Find where the given text appears and provide that cell's center as [x, y] coordinate. 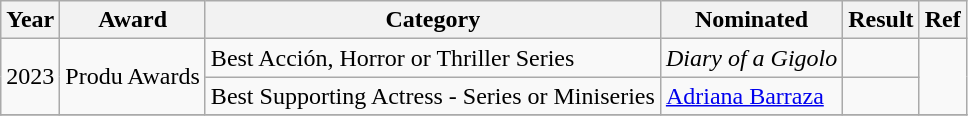
Award [133, 20]
Ref [942, 20]
Diary of a Gigolo [751, 58]
Nominated [751, 20]
Best Acción, Horror or Thriller Series [432, 58]
Year [30, 20]
Best Supporting Actress - Series or Miniseries [432, 96]
2023 [30, 77]
Produ Awards [133, 77]
Adriana Barraza [751, 96]
Category [432, 20]
Result [881, 20]
